Identify which cell holds the provided text, then report its (x, y) central coordinate. 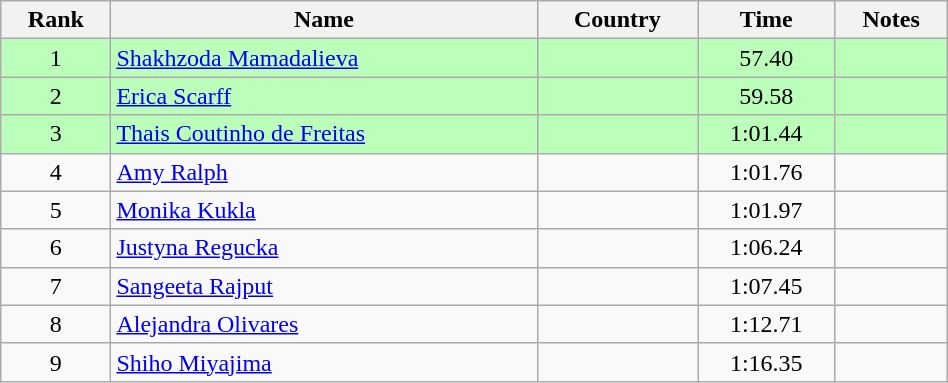
1:07.45 (766, 286)
3 (56, 134)
1:06.24 (766, 248)
Time (766, 20)
2 (56, 96)
5 (56, 210)
8 (56, 324)
6 (56, 248)
Rank (56, 20)
Erica Scarff (324, 96)
9 (56, 362)
Shakhzoda Mamadalieva (324, 58)
57.40 (766, 58)
1:01.44 (766, 134)
7 (56, 286)
1:01.97 (766, 210)
Shiho Miyajima (324, 362)
Thais Coutinho de Freitas (324, 134)
1:12.71 (766, 324)
Justyna Regucka (324, 248)
59.58 (766, 96)
Amy Ralph (324, 172)
1:01.76 (766, 172)
Notes (891, 20)
Country (617, 20)
Name (324, 20)
1:16.35 (766, 362)
4 (56, 172)
Alejandra Olivares (324, 324)
Sangeeta Rajput (324, 286)
Monika Kukla (324, 210)
1 (56, 58)
